Detect which cell encompasses the target text, then output its [X, Y] center coordinate. 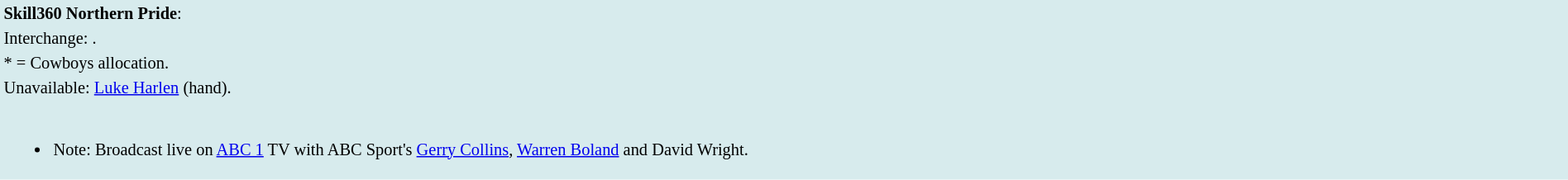
Note: Broadcast live on ABC 1 TV with ABC Sport's Gerry Collins, Warren Boland and David Wright. [784, 140]
Skill360 Northern Pride: [784, 13]
* = Cowboys allocation. [784, 63]
Unavailable: Luke Harlen (hand). [784, 88]
Interchange: . [784, 38]
